Scan for the cell matching the given text and deliver its [x, y] coordinate at center. 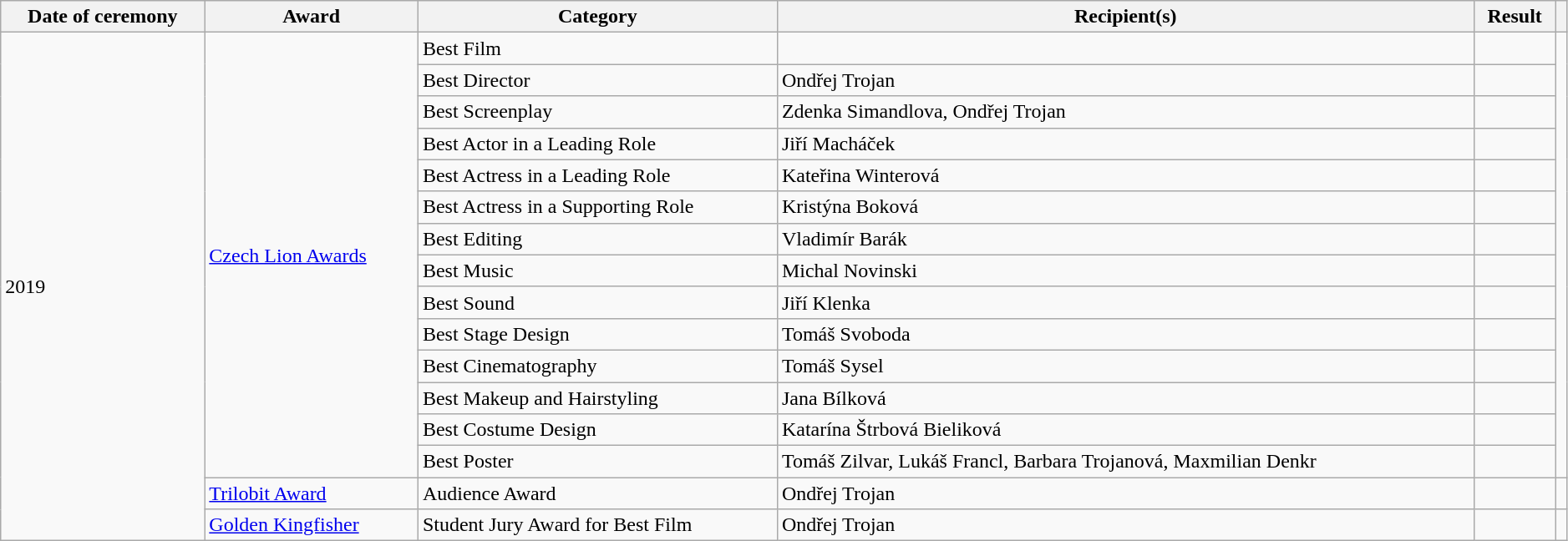
Best Director [597, 80]
Best Cinematography [597, 366]
Best Makeup and Hairstyling [597, 398]
Tomáš Zilvar, Lukáš Francl, Barbara Trojanová, Maxmilian Denkr [1125, 462]
Jiří Macháček [1125, 144]
Best Poster [597, 462]
Vladimír Barák [1125, 239]
Best Actress in a Leading Role [597, 175]
Best Film [597, 48]
Best Editing [597, 239]
Golden Kingfisher [312, 525]
Award [312, 17]
Result [1515, 17]
Kateřina Winterová [1125, 175]
Category [597, 17]
2019 [103, 287]
Tomáš Sysel [1125, 366]
Czech Lion Awards [312, 255]
Best Music [597, 270]
Michal Novinski [1125, 270]
Zdenka Simandlova, Ondřej Trojan [1125, 112]
Tomáš Svoboda [1125, 334]
Recipient(s) [1125, 17]
Best Sound [597, 302]
Best Screenplay [597, 112]
Trilobit Award [312, 493]
Best Costume Design [597, 430]
Student Jury Award for Best Film [597, 525]
Best Actor in a Leading Role [597, 144]
Audience Award [597, 493]
Date of ceremony [103, 17]
Jana Bílková [1125, 398]
Katarína Štrbová Bieliková [1125, 430]
Best Actress in a Supporting Role [597, 207]
Jiří Klenka [1125, 302]
Kristýna Boková [1125, 207]
Best Stage Design [597, 334]
